Capture the cell that displays the provided text and extract its (x, y) central coordinate. 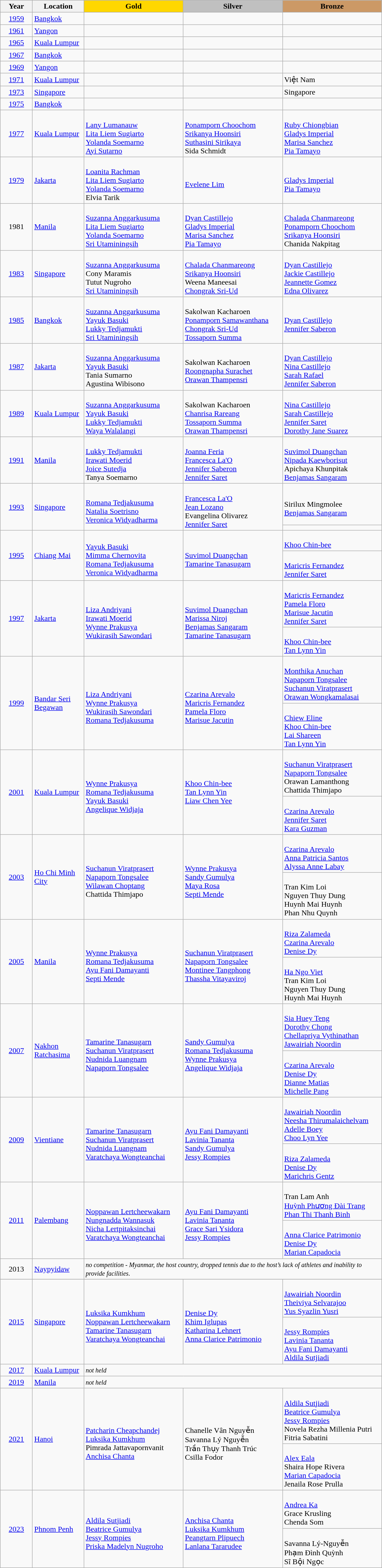
Monthika Anuchan Napaporn Tongsalee Suchanun Viratprasert Orawan Wongkamalasai (332, 680)
Suchanun Viratprasert Napaporn Tongsalee Montinee Tangphong Thassha Vitayaviroj (233, 962)
Wynne Prakusya Sandy Gumulya Maya Rosa Septi Mende (233, 877)
Czarina Arevalo Denise Dy Dianne Matias Michelle Pang (332, 1074)
1967 (17, 55)
Gladys Imperial Pia Tamayo (332, 180)
Savanna Lý-NguyễnPhạm Đình QuỳnhSĩ Bội Ngọc (332, 1548)
Vientiane (58, 1139)
Dyan Castillejo Nina Castillejo Sarah Rafael Jennifer Saberon (332, 367)
Jawairiah Noordin Theiviya Selvarajoo Yus Syazlin Yusri (332, 1298)
Bandar Seri Begawan (58, 703)
Sirilux MingmoleeBenjamas Sangaram (332, 504)
Evelene Lim (233, 180)
Suzanna Anggarkusuma Yayuk Basuki Tania Sumarno Agustina Wibisono (133, 367)
Naypyidaw (58, 1269)
1959 (17, 19)
Nina Castillejo Sarah Castillejo Jennifer Saret Dorothy Jane Suarez (332, 413)
1973 (17, 92)
Khoo Chin-bee Tan Lynn Yin Liaw Chen Yee (233, 792)
Suchanun Viratprasert Napaporn Tongsalee Wilawan Choptang Chattida Thimjapo (133, 877)
Suzanna Anggarkusuma Lita Liem Sugiarto Yolanda Soemarno Sri Utaminingsih (133, 227)
Ponamporn Choochom Srikanya Hoonsiri Suthasini Sirikaya Sida Schmidt (233, 134)
Suchanun Viratprasert Napaporn Tongsalee Orawan Lamanthong Chattida Thimjapo (332, 773)
Anna Clarice Patrimonio Denise Dy Marian Capadocia (332, 1240)
Czarina Arevalo Maricris Fernandez Pamela Floro Marisue Jacutin (233, 703)
2015 (17, 1321)
Ruby Chiongbian Gladys Imperial Marisa Sanchez Pia Tamayo (332, 134)
2023 (17, 1529)
1989 (17, 413)
Ho Chi Minh City (58, 877)
Maricris FernandezJennifer Saret (332, 565)
Palembang (58, 1220)
Sakolwan Kacharoen Chanrisa Rareang Tossaporn Summa Orawan Thampensri (233, 413)
Tamarine Tanasugarn Suchanun Viratprasert Nudnida Luangnam Varatchaya Wongteanchai (133, 1139)
2009 (17, 1139)
Sia Huey Teng Dorothy Chong Chellapriya Vythinathan Jawairiah Noordin (332, 1027)
Dyan Castillejo Gladys Imperial Marisa Sanchez Pia Tamayo (233, 227)
Alex EalaShaira Hope RiveraMarian CapadociaJenaila Rose Prulla (332, 1467)
Noppawan Lertcheewakarn Nungnadda Wannasuk Nicha Lertpitaksinchai Varatchaya Wongteanchai (133, 1220)
Suvimol DuangchanMarissa Niroj Benjamas SangaramTamarine Tanasugarn (233, 618)
2011 (17, 1220)
Czarina Arevalo Anna Patricia Santos Alyssa Anne Labay (332, 854)
Chiew Eline Khoo Chin-bee Lai Shareen Tan Lynn Yin (332, 726)
Chiang Mai (58, 555)
1983 (17, 273)
Andrea KaGrace KruslingChenda Som (332, 1509)
Wynne Prakusya Romana Tedjakusuma Yayuk Basuki Angelique Widjaja (133, 792)
Riza Zalameda Denise Dy Marichris Gentz (332, 1163)
Chalada Chanmareong Srikanya Hoonsiri Weena Maneesai Chongrak Sri-Ud (233, 273)
Silver (233, 6)
Yayuk BasukiMimma Chernovita Romana TedjakusumaVeronica Widyadharma (133, 555)
1987 (17, 367)
Romana Tedjakusuma Natalia SoetrisnoVeronica Widyadharma (133, 507)
Aldila SutjiadiBeatrice GumulyaJessy RompiesNovela Rezha Millenia PutriFitria Sabatini (332, 1416)
2003 (17, 877)
Suzanna Anggarkusuma Cony Maramis Tutut Nugroho Sri Utaminingsih (133, 273)
Nakhon Ratchasima (58, 1050)
Jawairiah Noordin Neesha Thirumalaichelvam Adelle Boey Choo Lyn Yee (332, 1120)
2013 (17, 1269)
Czarina Arevalo Jennifer Saret Kara Guzman (332, 815)
1977 (17, 134)
Ha Ngo Viet Tran Kim Loi Nguyen Thuy Dung Huynh Mai Huynh (332, 980)
Liza AndriyaniWynne Prakusya Wukirasih SawondariRomana Tedjakusuma (133, 703)
Phnom Penh (58, 1529)
Dyan Castillejo Jennifer Saberon (332, 320)
Tamarine Tanasugarn Suchanun Viratprasert Nudnida Luangnam Napaporn Tongsalee (133, 1050)
Tran Lam Anh Huỳnh Phương Đài Trang Phan Thi Thanh Binh (332, 1201)
1993 (17, 507)
no competition - Myanmar, the host country, dropped tennis due to the host’s lack of athletes and inability to provide facilities. (233, 1269)
1981 (17, 227)
Sakolwan Kacharoen Ponamporn Samawanthana Chongrak Sri-Ud Tossaporn Summa (233, 320)
Khoo Chin-bee (332, 541)
2017 (17, 1370)
Việt Nam (332, 80)
1991 (17, 460)
Denise Dy Khim Iglupas Katharina Lehnert Anna Clarice Patrimonio (233, 1321)
Gold (133, 6)
1971 (17, 80)
1975 (17, 104)
Liza AndriyaniIrawati MoeridWynne Prakusya Wukirasih Sawondari (133, 618)
Aldila SutjiadiBeatrice GumulyaJessy RompiesPriska Madelyn Nugroho (133, 1529)
Chanelle Vân NguyễnSavanna Lý NguyễnTrần Thụy Thanh TrúcCsilla Fodor (233, 1439)
Wynne Prakusya Romana Tedjakusuma Ayu Fani Damayanti Septi Mende (133, 962)
Suvimol Duangchan Nipada KaewborisutApichaya KhunpitakBenjamas Sangaram (332, 460)
Ayu Fani Damayanti Lavinia Tananta Grace Sari Ysidora Jessy Rompies (233, 1220)
2007 (17, 1050)
Sakolwan Kacharoen Roongnapha Surachet Orawan Thampensri (233, 367)
1999 (17, 703)
2021 (17, 1439)
Maricris Fernandez Pamela Floro Marisue Jacutin Jennifer Saret (332, 603)
Loanita Rachman Lita Liem Sugiarto Yolanda Soemarno Elvia Tarik (133, 180)
Hanoi (58, 1439)
1979 (17, 180)
Jessy Rompies Lavinia Tananta Ayu Fani Damayanti Aldila Sutjiadi (332, 1341)
1965 (17, 43)
Patcharin CheapchandejLuksika KumkhumPimrada JattavapornvanitAnchisa Chanta (133, 1439)
1995 (17, 555)
Dyan Castillejo Jackie Castillejo Jeannette Gomez Edna Olivarez (332, 273)
1985 (17, 320)
Bronze (332, 6)
Sandy Gumulya Romana Tedjakusuma Wynne Prakusya Angelique Widjaja (233, 1050)
Francesca La'OJean Lozano Evangelina OlivarezJennifer Saret (233, 507)
Suzanna Anggarkusuma Yayuk Basuki Lukky Tedjamukti Sri Utaminingsih (133, 320)
Riza Zalameda Czarina Arevalo Denise Dy (332, 938)
1961 (17, 31)
Suvimol DuangchanTamarine Tanasugarn (233, 555)
Lany Lumanauw Lita Liem Sugiarto Yolanda Soemarno Ayi Sutarno (133, 134)
Year (17, 6)
Tran Kim Loi Nguyen Thuy Dung Huynh Mai Huynh Phan Nhu Quynh (332, 896)
2019 (17, 1382)
1997 (17, 618)
Suzanna Anggarkusuma Yayuk Basuki Lukky Tedjamukti Waya Walalangi (133, 413)
1969 (17, 67)
Anchisa ChantaLuksika KumkhumPeangtarn PlipuechLanlana Tararudee (233, 1529)
Luksika Kumkhum Noppawan Lertcheewakarn Tamarine Tanasugarn Varatchaya Wongteanchai (133, 1321)
2001 (17, 792)
Ayu Fani Damayanti Lavinia Tananta Sandy Gumulya Jessy Rompies (233, 1139)
Khoo Chin-beeTan Lynn Yin (332, 642)
Chalada Chanmareong Ponamporn Choochom Srikanya Hoonsiri Chanida Nakpitag (332, 227)
Lukky Tedjamukti Irawati MoeridJoice SutedjaTanya Soemarno (133, 460)
2005 (17, 962)
Location (58, 6)
Joanna Feria Francesca La'O Jennifer SaberonJennifer Saret (233, 460)
